For the text-containing cell, return its midpoint in (x, y) coordinate format. 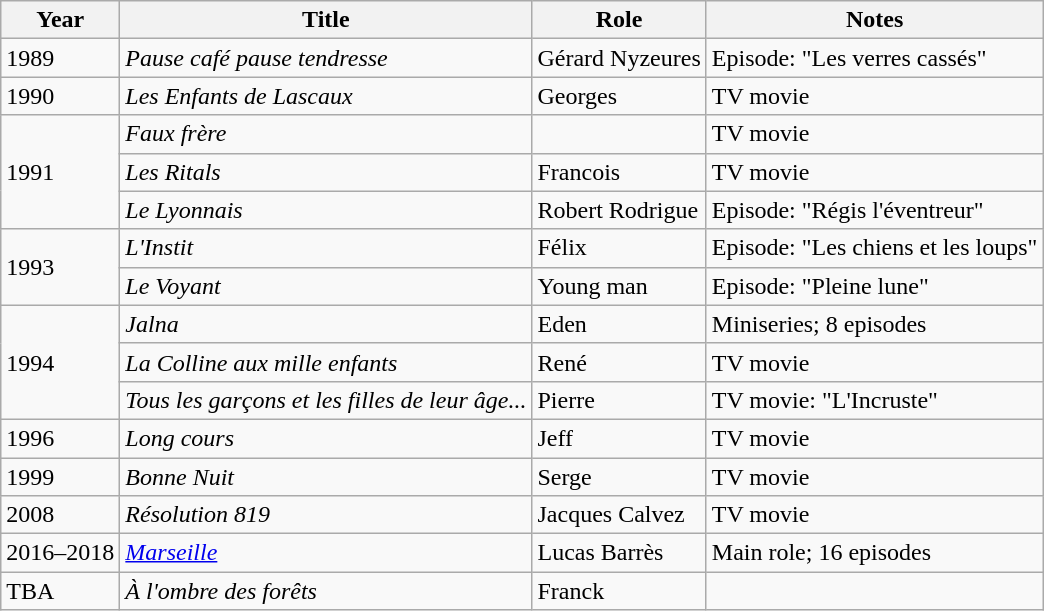
Gérard Nyzeures (619, 58)
Francois (619, 172)
1990 (60, 96)
Episode: "Régis l'éventreur" (874, 210)
Young man (619, 286)
Serge (619, 477)
Jalna (326, 324)
Georges (619, 96)
L'Instit (326, 248)
Franck (619, 591)
Tous les garçons et les filles de leur âge... (326, 400)
Les Ritals (326, 172)
Jeff (619, 438)
Eden (619, 324)
Robert Rodrigue (619, 210)
Miniseries; 8 episodes (874, 324)
Faux frère (326, 134)
Notes (874, 20)
Pause café pause tendresse (326, 58)
Title (326, 20)
1993 (60, 267)
1996 (60, 438)
1999 (60, 477)
Les Enfants de Lascaux (326, 96)
Main role; 16 episodes (874, 553)
Le Voyant (326, 286)
Long cours (326, 438)
Jacques Calvez (619, 515)
La Colline aux mille enfants (326, 362)
Episode: "Les verres cassés" (874, 58)
Marseille (326, 553)
2016–2018 (60, 553)
TV movie: "L'Incruste" (874, 400)
Le Lyonnais (326, 210)
TBA (60, 591)
1991 (60, 172)
À l'ombre des forêts (326, 591)
Bonne Nuit (326, 477)
Episode: "Les chiens et les loups" (874, 248)
Year (60, 20)
Lucas Barrès (619, 553)
Episode: "Pleine lune" (874, 286)
1989 (60, 58)
Résolution 819 (326, 515)
Félix (619, 248)
René (619, 362)
1994 (60, 362)
Pierre (619, 400)
Role (619, 20)
2008 (60, 515)
